Search for the cell housing the specified text and yield its [x, y] center coordinate. 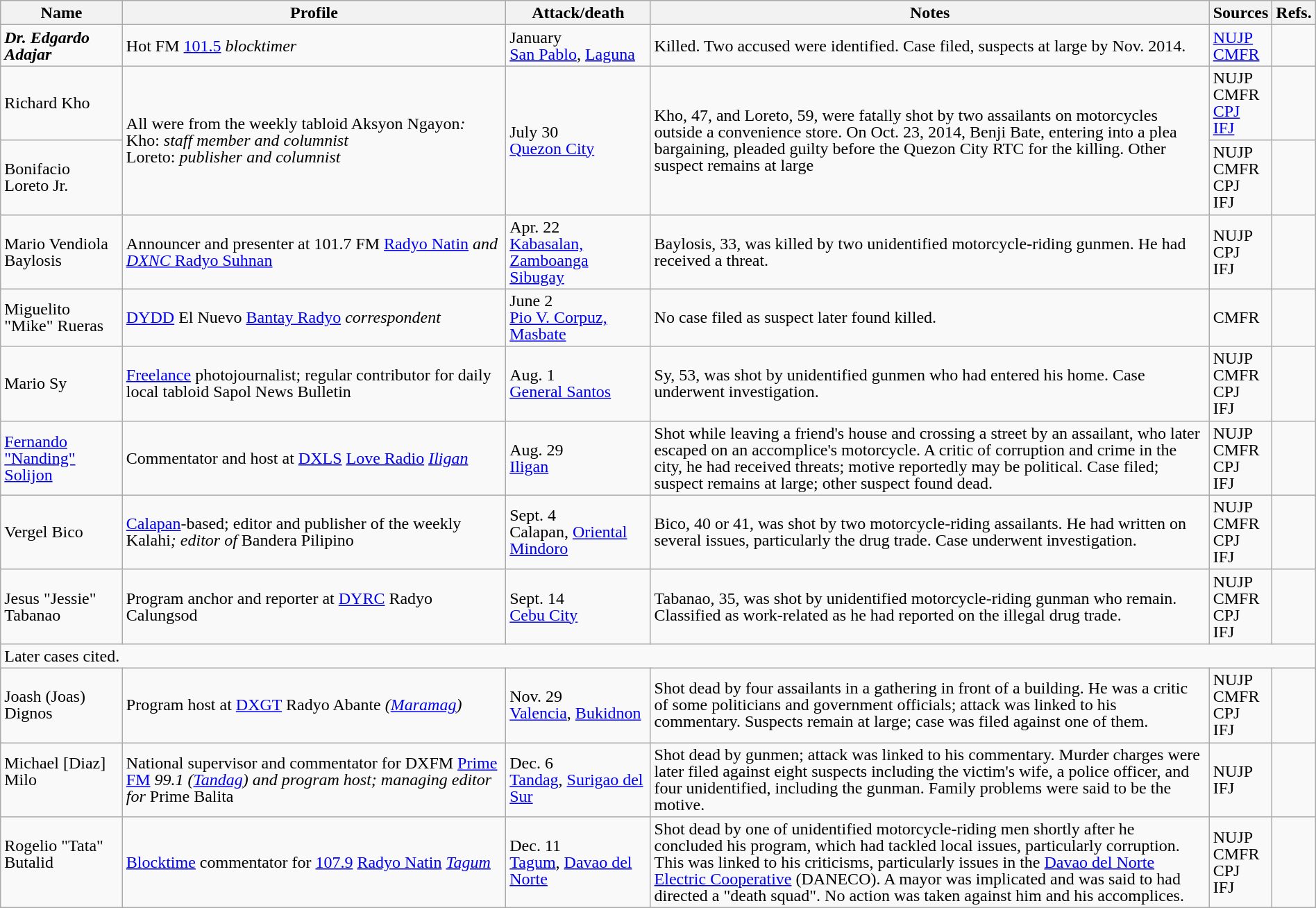
Richard Kho [62, 103]
Sept. 14Cebu City [578, 607]
Hot FM 101.5 blocktimer [314, 46]
CMFR [1241, 318]
Sept. 4Calapan, Oriental Mindoro [578, 532]
Commentator and host at DXLS Love Radio Iligan [314, 458]
Profile [314, 12]
Refs. [1294, 12]
NUJPCMFR [1241, 46]
Announcer and presenter at 101.7 FM Radyo Natin and DXNC Radyo Suhnan [314, 251]
June 2Pio V. Corpuz, Masbate [578, 318]
Rogelio "Tata" Butalid [62, 862]
Fernando "Nanding" Solijon [62, 458]
Mario Vendiola Baylosis [62, 251]
Sy, 53, was shot by unidentified gunmen who had entered his home. Case underwent investigation. [930, 383]
Name [62, 12]
Bonifacio Loreto Jr. [62, 178]
Later cases cited. [658, 655]
Sources [1241, 12]
Blocktime commentator for 107.9 Radyo Natin Tagum [314, 862]
JanuarySan Pablo, Laguna [578, 46]
Nov. 29Valencia, Bukidnon [578, 705]
Program host at DXGT Radyo Abante (Maramag) [314, 705]
July 30Quezon City [578, 140]
Attack/death [578, 12]
DYDD El Nuevo Bantay Radyo correspondent [314, 318]
Baylosis, 33, was killed by two unidentified motorcycle-riding gunmen. He had received a threat. [930, 251]
Calapan-based; editor and publisher of the weekly Kalahi; editor of Bandera Pilipino [314, 532]
Dec. 11Tagum, Davao del Norte [578, 862]
Tabanao, 35, was shot by unidentified motorcycle-riding gunman who remain. Classified as work-related as he had reported on the illegal drug trade. [930, 607]
Jesus "Jessie" Tabanao [62, 607]
Notes [930, 12]
All were from the weekly tabloid Aksyon Ngayon:Kho: staff member and columnistLoreto: publisher and columnist [314, 140]
Program anchor and reporter at DYRC Radyo Calungsod [314, 607]
Miguelito "Mike" Rueras [62, 318]
Dec. 6Tandag, Surigao del Sur [578, 780]
National supervisor and commentator for DXFM Prime FM 99.1 (Tandag) and program host; managing editor for Prime Balita [314, 780]
Killed. Two accused were identified. Case filed, suspects at large by Nov. 2014. [930, 46]
Dr. Edgardo Adajar [62, 46]
Vergel Bico [62, 532]
Joash (Joas) Dignos [62, 705]
Michael [Diaz] Milo [62, 780]
Apr. 22Kabasalan, Zamboanga Sibugay [578, 251]
Mario Sy [62, 383]
Freelance photojournalist; regular contributor for daily local tabloid Sapol News Bulletin [314, 383]
Aug. 1General Santos [578, 383]
No case filed as suspect later found killed. [930, 318]
NUJPIFJ [1241, 780]
Aug. 29Iligan [578, 458]
NUJPCPJIFJ [1241, 251]
